Search for the cell housing the specified text and yield its (X, Y) center coordinate. 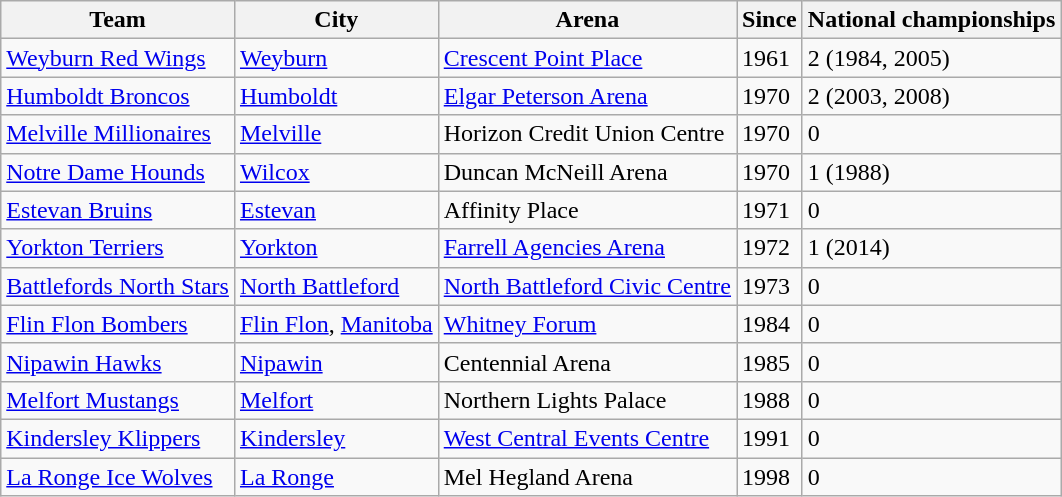
1 (1988) (931, 172)
Mel Hegland Arena (587, 477)
2 (1984, 2005) (931, 58)
Flin Flon, Manitoba (336, 324)
Yorkton (336, 248)
Elgar Peterson Arena (587, 96)
La Ronge Ice Wolves (118, 477)
Nipawin (336, 362)
Team (118, 20)
Humboldt (336, 96)
Melfort (336, 400)
Nipawin Hawks (118, 362)
Notre Dame Hounds (118, 172)
1988 (770, 400)
1998 (770, 477)
Battlefords North Stars (118, 286)
Estevan (336, 210)
Flin Flon Bombers (118, 324)
Melville Millionaires (118, 134)
Crescent Point Place (587, 58)
Farrell Agencies Arena (587, 248)
Wilcox (336, 172)
1984 (770, 324)
1985 (770, 362)
La Ronge (336, 477)
Duncan McNeill Arena (587, 172)
National championships (931, 20)
1 (2014) (931, 248)
Kindersley Klippers (118, 438)
1991 (770, 438)
Melfort Mustangs (118, 400)
Melville (336, 134)
1971 (770, 210)
Centennial Arena (587, 362)
City (336, 20)
Since (770, 20)
Yorkton Terriers (118, 248)
Affinity Place (587, 210)
Kindersley (336, 438)
1973 (770, 286)
Arena (587, 20)
Humboldt Broncos (118, 96)
1972 (770, 248)
Whitney Forum (587, 324)
Estevan Bruins (118, 210)
2 (2003, 2008) (931, 96)
North Battleford (336, 286)
1961 (770, 58)
Horizon Credit Union Centre (587, 134)
Weyburn (336, 58)
North Battleford Civic Centre (587, 286)
Weyburn Red Wings (118, 58)
Northern Lights Palace (587, 400)
West Central Events Centre (587, 438)
